From the cell containing the given text, extract its center point as (x, y) coordinate. 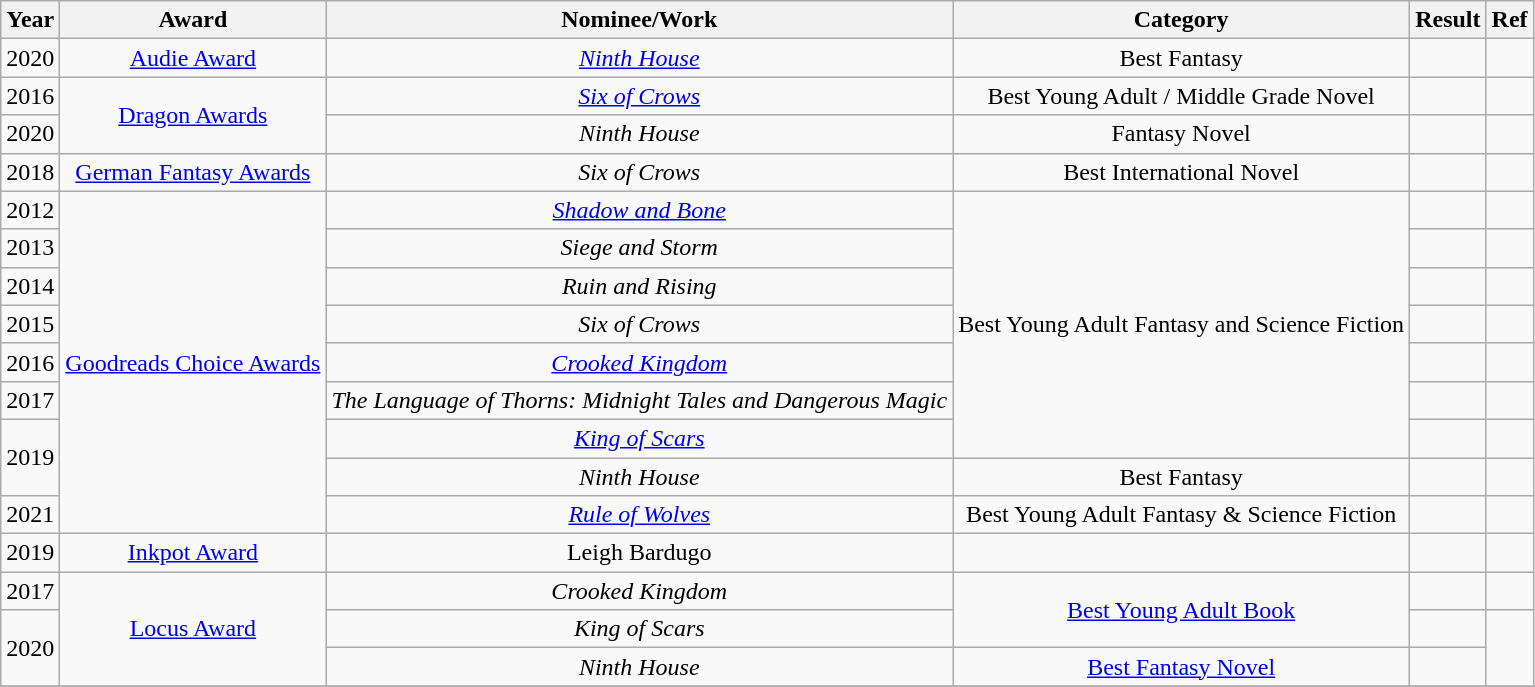
Best Young Adult Fantasy and Science Fiction (1182, 324)
The Language of Thorns: Midnight Tales and Dangerous Magic (640, 400)
Leigh Bardugo (640, 553)
Best Young Adult Book (1182, 610)
2015 (30, 324)
Ruin and Rising (640, 286)
Inkpot Award (193, 553)
2013 (30, 248)
Best Young Adult Fantasy & Science Fiction (1182, 515)
Goodreads Choice Awards (193, 362)
2012 (30, 210)
2018 (30, 172)
Dragon Awards (193, 115)
Fantasy Novel (1182, 134)
2014 (30, 286)
Award (193, 20)
Ref (1510, 20)
Category (1182, 20)
Result (1448, 20)
2021 (30, 515)
Best International Novel (1182, 172)
Audie Award (193, 58)
Nominee/Work (640, 20)
Best Young Adult / Middle Grade Novel (1182, 96)
Shadow and Bone (640, 210)
Rule of Wolves (640, 515)
German Fantasy Awards (193, 172)
Year (30, 20)
Best Fantasy Novel (1182, 667)
Locus Award (193, 629)
Siege and Storm (640, 248)
